Locate the cell with the specified text and output its [X, Y] center coordinate. 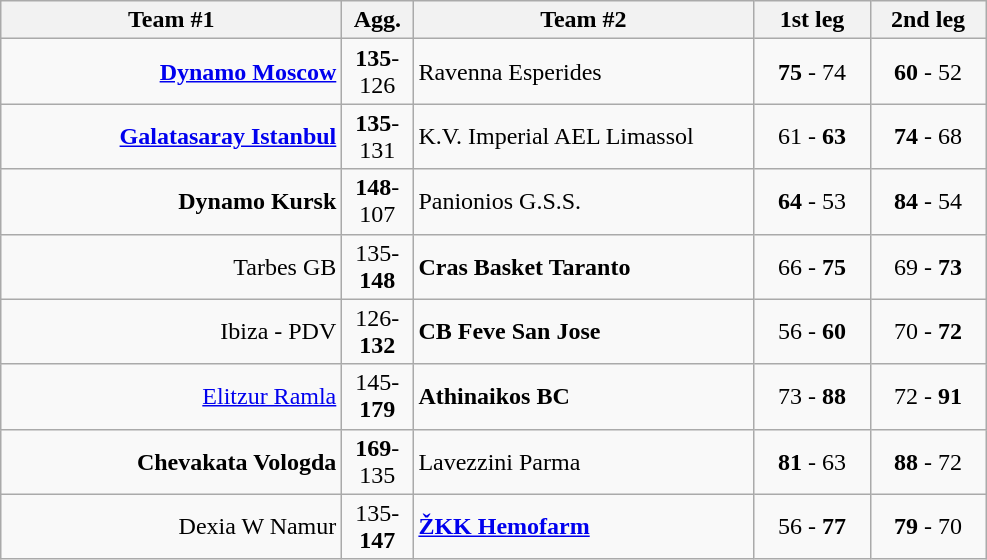
56 - 77 [812, 526]
Ravenna Esperides [584, 72]
56 - 60 [812, 332]
84 - 54 [928, 202]
Dynamo Moscow [172, 72]
135-131 [378, 136]
1st leg [812, 20]
145-179 [378, 396]
2nd leg [928, 20]
Galatasaray Istanbul [172, 136]
K.V. Imperial AEL Limassol [584, 136]
Agg. [378, 20]
Ibiza - PDV [172, 332]
Team #2 [584, 20]
135-148 [378, 266]
135-126 [378, 72]
CB Feve San Jose [584, 332]
66 - 75 [812, 266]
Elitzur Ramla [172, 396]
Dynamo Kursk [172, 202]
60 - 52 [928, 72]
Tarbes GB [172, 266]
Cras Basket Taranto [584, 266]
ŽKK Hemofarm [584, 526]
Team #1 [172, 20]
Lavezzini Parma [584, 462]
72 - 91 [928, 396]
73 - 88 [812, 396]
69 - 73 [928, 266]
75 - 74 [812, 72]
Athinaikos BC [584, 396]
126-132 [378, 332]
61 - 63 [812, 136]
135-147 [378, 526]
88 - 72 [928, 462]
64 - 53 [812, 202]
Dexia W Namur [172, 526]
70 - 72 [928, 332]
74 - 68 [928, 136]
79 - 70 [928, 526]
81 - 63 [812, 462]
148-107 [378, 202]
Panionios G.S.S. [584, 202]
169-135 [378, 462]
Chevakata Vologda [172, 462]
